Determine the [x, y] coordinate at the center of the cell enclosing the given text.  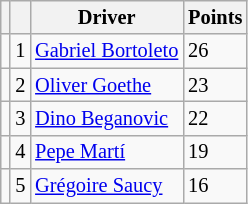
Pepe Martí [106, 152]
19 [215, 152]
1 [20, 51]
16 [215, 186]
Gabriel Bortoleto [106, 51]
23 [215, 85]
5 [20, 186]
Dino Beganovic [106, 118]
Driver [106, 17]
26 [215, 51]
22 [215, 118]
Points [215, 17]
4 [20, 152]
3 [20, 118]
2 [20, 85]
Grégoire Saucy [106, 186]
Oliver Goethe [106, 85]
